Find where the given text appears and provide that cell's center as [x, y] coordinate. 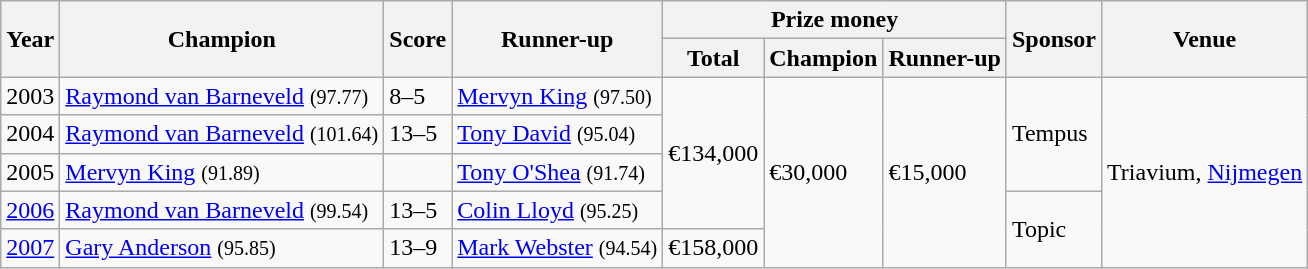
Sponsor [1054, 39]
Raymond van Barneveld (99.54) [222, 210]
€158,000 [714, 248]
Mervyn King (97.50) [558, 96]
2006 [30, 210]
Year [30, 39]
2004 [30, 134]
Colin Lloyd (95.25) [558, 210]
2007 [30, 248]
Triavium, Nijmegen [1205, 172]
Venue [1205, 39]
2005 [30, 172]
€30,000 [824, 172]
Prize money [835, 20]
Tony O'Shea (91.74) [558, 172]
€15,000 [945, 172]
Gary Anderson (95.85) [222, 248]
Score [418, 39]
Mark Webster (94.54) [558, 248]
Total [714, 58]
Mervyn King (91.89) [222, 172]
13–9 [418, 248]
2003 [30, 96]
Topic [1054, 229]
Raymond van Barneveld (97.77) [222, 96]
€134,000 [714, 153]
Tempus [1054, 134]
Tony David (95.04) [558, 134]
Raymond van Barneveld (101.64) [222, 134]
8–5 [418, 96]
